For the text-containing cell, return its midpoint in (X, Y) coordinate format. 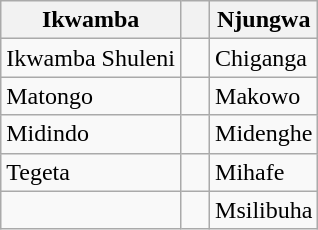
Tegeta (91, 172)
Msilibuha (264, 210)
Mihafe (264, 172)
Ikwamba (91, 20)
Midenghe (264, 134)
Matongo (91, 96)
Midindo (91, 134)
Chiganga (264, 58)
Njungwa (264, 20)
Makowo (264, 96)
Ikwamba Shuleni (91, 58)
